Search for the cell housing the specified text and yield its (X, Y) center coordinate. 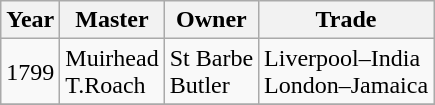
Owner (211, 20)
Trade (346, 20)
Master (112, 20)
1799 (30, 72)
MuirheadT.Roach (112, 72)
Year (30, 20)
St BarbeButler (211, 72)
Liverpool–IndiaLondon–Jamaica (346, 72)
